Search for the cell housing the specified text and yield its [X, Y] center coordinate. 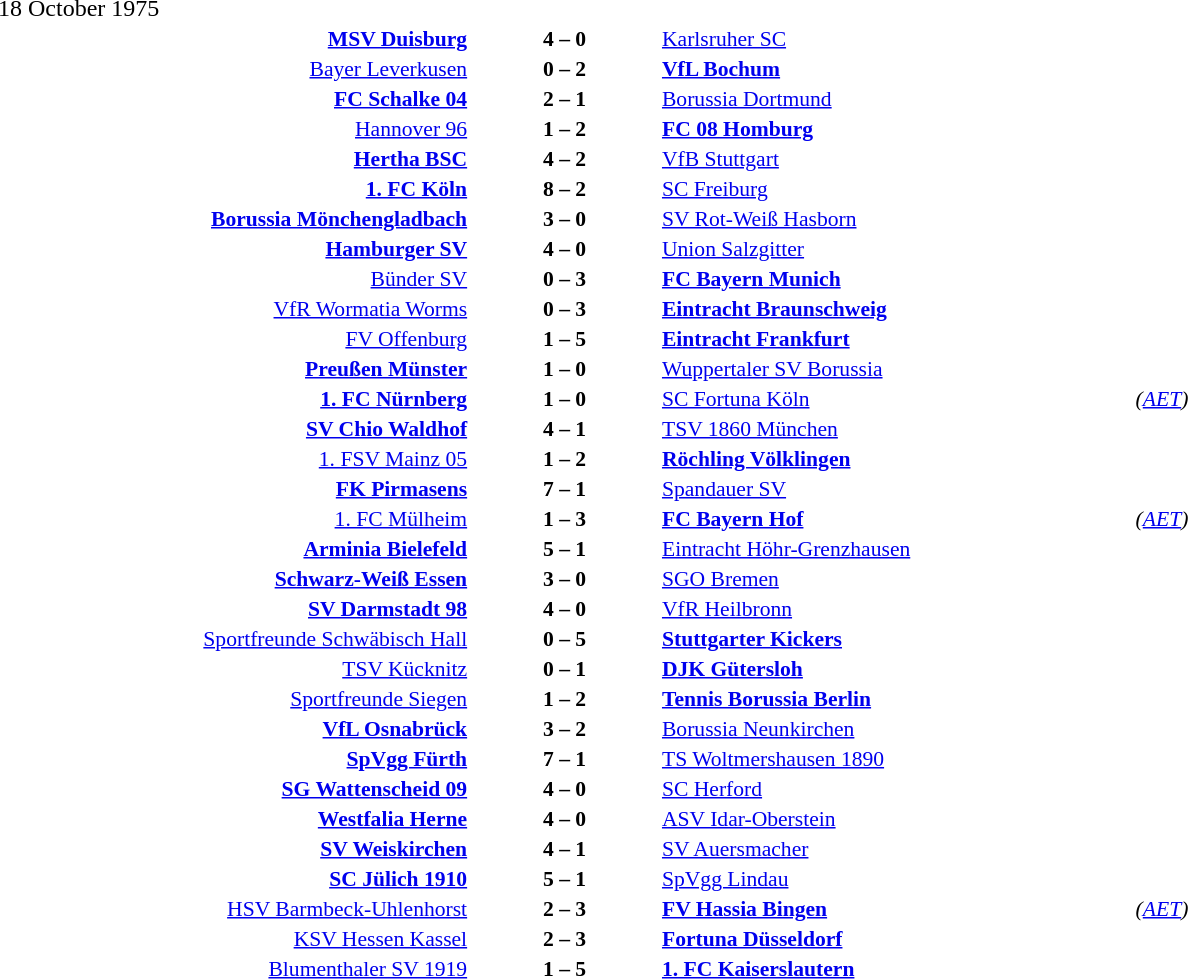
SC Herford [896, 788]
Röchling Völklingen [896, 458]
Eintracht Frankfurt [896, 338]
Wuppertaler SV Borussia [896, 368]
0 – 2 [564, 68]
SGO Bremen [896, 578]
SpVgg Lindau [896, 878]
FC 08 Homburg [896, 128]
FV Hassia Bingen [896, 908]
SC Freiburg [896, 188]
TS Woltmershausen 1890 [896, 758]
VfL Bochum [896, 68]
Eintracht Höhr-Grenzhausen [896, 548]
DJK Gütersloh [896, 668]
Tennis Borussia Berlin [896, 698]
1 – 5 [564, 338]
Eintracht Braunschweig [896, 308]
Borussia Dortmund [896, 98]
8 – 2 [564, 188]
Karlsruher SC [896, 38]
FC Bayern Munich [896, 278]
1 – 3 [564, 518]
VfB Stuttgart [896, 158]
FC Bayern Hof [896, 518]
Union Salzgitter [896, 248]
Stuttgarter Kickers [896, 638]
Borussia Neunkirchen [896, 728]
SC Fortuna Köln [896, 398]
3 – 2 [564, 728]
SV Auersmacher [896, 848]
VfR Heilbronn [896, 608]
SV Rot-Weiß Hasborn [896, 218]
Spandauer SV [896, 488]
TSV 1860 München [896, 428]
Fortuna Düsseldorf [896, 938]
0 – 5 [564, 638]
2 – 1 [564, 98]
4 – 2 [564, 158]
0 – 1 [564, 668]
ASV Idar-Oberstein [896, 818]
